Output the (x, y) coordinate of the center of the cell containing the given text.  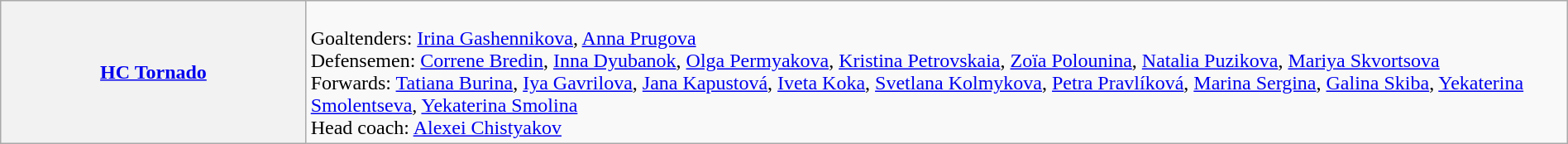
HC Tornado (154, 73)
